Locate the cell with the specified text and output its [x, y] center coordinate. 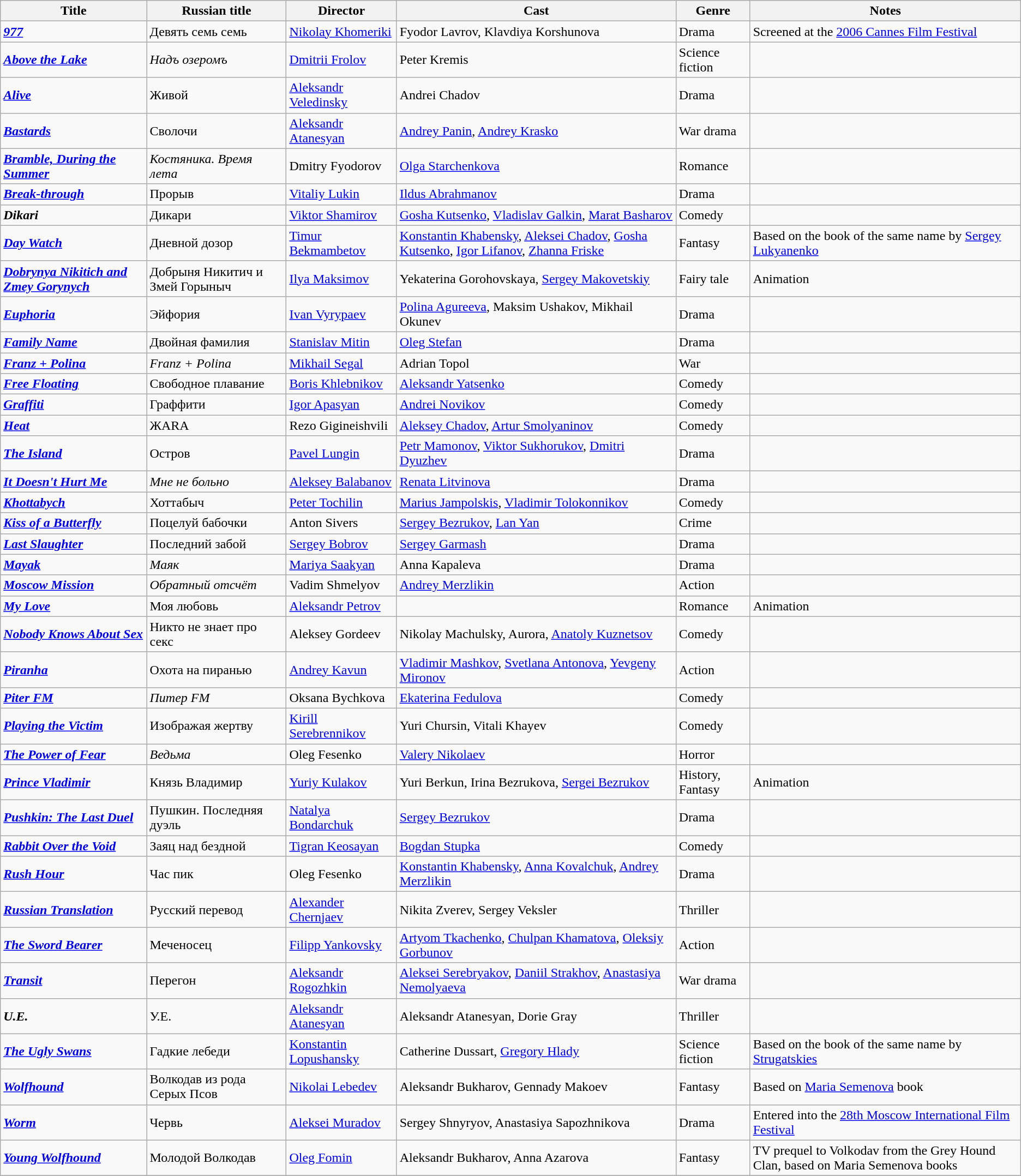
Rush Hour [74, 874]
The Island [74, 454]
Червь [217, 1123]
Last Slaughter [74, 544]
Sergey Shnyryov, Anastasiya Sapozhnikova [536, 1123]
Sergey Bobrov [341, 544]
Fyodor Lavrov, Klavdiya Korshunova [536, 32]
Обратный отсчёт [217, 585]
Konstantin Khabensky, Anna Kovalchuk, Andrey Merzlikin [536, 874]
Моя любовь [217, 606]
Polina Agureeva, Maksim Ushakov, Mikhail Okunev [536, 314]
Сволочи [217, 131]
Bramble, During the Summer [74, 166]
Nobody Knows About Sex [74, 634]
Mariya Saakyan [341, 565]
Russian Translation [74, 910]
Based on the book of the same name by Sergey Lukyanenko [885, 243]
Boris Khlebnikov [341, 384]
Aleksey Chadov, Artur Smolyaninov [536, 425]
Cast [536, 11]
Director [341, 11]
Worm [74, 1123]
Genre [713, 11]
Filipp Yankovsky [341, 945]
Break-through [74, 194]
Гадкие лебеди [217, 1052]
Дневной дозор [217, 243]
Dmitrii Frolov [341, 60]
Young Wolfhound [74, 1157]
Меченосец [217, 945]
Dmitry Fyodorov [341, 166]
Yuriy Kulakov [341, 782]
Bastards [74, 131]
Aleksandr Bukharov, Gennady Makoev [536, 1087]
Khottabych [74, 502]
Andrey Panin, Andrey Krasko [536, 131]
Bogdan Stupka [536, 846]
Надъ озеромъ [217, 60]
Мне не больно [217, 482]
Молодой Волкодав [217, 1157]
Vitaliy Lukin [341, 194]
Rezo Gigineishvili [341, 425]
Oleg Fomin [341, 1157]
Pavel Lungin [341, 454]
Пушкин. Последняя дуэль [217, 818]
Russian title [217, 11]
Aleksei Serebryakov, Daniil Strakhov, Anastasiya Nemolyaeva [536, 981]
Kirill Serebrennikov [341, 725]
Aleksandr Atanesyan, Dorie Gray [536, 1016]
Заяц над бездной [217, 846]
Wolfhound [74, 1087]
Crime [713, 523]
Yuri Chursin, Vitali Khayev [536, 725]
Yekaterina Gorohovskaya, Sergey Makovetskiy [536, 278]
Transit [74, 981]
Vadim Shmelyov [341, 585]
Andrey Kavun [341, 670]
Kiss of a Butterfly [74, 523]
Последний забой [217, 544]
War [713, 363]
Screened at the 2006 Cannes Film Festival [885, 32]
Aleksandr Veledinsky [341, 95]
Horror [713, 754]
Free Floating [74, 384]
My Love [74, 606]
Волкодав из рода Серых Псов [217, 1087]
Изображая жертву [217, 725]
Viktor Shamirov [341, 215]
Peter Kremis [536, 60]
Timur Bekmambetov [341, 243]
Vladimir Mashkov, Svetlana Antonova, Yevgeny Mironov [536, 670]
977 [74, 32]
Prince Vladimir [74, 782]
Dikari [74, 215]
Nikita Zverev, Sergey Veksler [536, 910]
U.E. [74, 1016]
Ведьма [217, 754]
Aleksey Gordeev [341, 634]
Ekaterina Fedulova [536, 698]
Девять семь семь [217, 32]
Piranha [74, 670]
Aleksandr Bukharov, Anna Azarova [536, 1157]
Nikolay Khomeriki [341, 32]
Aleksei Muradov [341, 1123]
Title [74, 11]
Notes [885, 11]
Alexander Chernjaev [341, 910]
History, Fantasy [713, 782]
Andrei Novikov [536, 405]
Rabbit Over the Void [74, 846]
Mayak [74, 565]
Based on Maria Semenova book [885, 1087]
Konstantin Lopushansky [341, 1052]
Marius Jampolskis, Vladimir Tolokonnikov [536, 502]
Aleksey Balabanov [341, 482]
Anna Kapaleva [536, 565]
Mikhail Segal [341, 363]
Above the Lake [74, 60]
Andrei Chadov [536, 95]
The Sword Bearer [74, 945]
Ilya Maksimov [341, 278]
Aleksandr Rogozhkin [341, 981]
Dobrynya Nikitich and Zmey Gorynych [74, 278]
Alive [74, 95]
Andrey Merzlikin [536, 585]
Based on the book of the same name by Strugatskies [885, 1052]
Никто не знает про секс [217, 634]
Костяника. Время лета [217, 166]
Igor Apasyan [341, 405]
Эйфория [217, 314]
Oksana Bychkova [341, 698]
TV prequel to Volkodav from the Grey Hound Clan, based on Maria Semenova books [885, 1157]
Graffiti [74, 405]
Heat [74, 425]
Artyom Tkachenko, Chulpan Khamatova, Oleksiy Gorbunov [536, 945]
Хоттабыч [217, 502]
У.Е. [217, 1016]
Piter FM [74, 698]
Поцелуй бабочки [217, 523]
The Ugly Swans [74, 1052]
It Doesn't Hurt Me [74, 482]
Маяк [217, 565]
Euphoria [74, 314]
Yuri Berkun, Irina Bezrukova, Sergei Bezrukov [536, 782]
Day Watch [74, 243]
Двойная фамилия [217, 342]
Питер FM [217, 698]
Valery Nikolaev [536, 754]
Дикари [217, 215]
Русский перевод [217, 910]
Tigran Keosayan [341, 846]
Прорыв [217, 194]
ЖАRА [217, 425]
Stanislav Mitin [341, 342]
Sergey Garmash [536, 544]
Renata Litvinova [536, 482]
Nikolai Lebedev [341, 1087]
Остров [217, 454]
Ildus Abrahmanov [536, 194]
Час пик [217, 874]
Добрыня Никитич и Змей Горыныч [217, 278]
Entered into the 28th Moscow International Film Festival [885, 1123]
Playing the Victim [74, 725]
Anton Sivers [341, 523]
Catherine Dussart, Gregory Hlady [536, 1052]
Живой [217, 95]
Fairy tale [713, 278]
Natalya Bondarchuk [341, 818]
Konstantin Khabensky, Aleksei Chadov, Gosha Kutsenko, Igor Lifanov, Zhanna Friske [536, 243]
Moscow Mission [74, 585]
Adrian Topol [536, 363]
The Power of Fear [74, 754]
Olga Starchenkova [536, 166]
Свободное плавание [217, 384]
Перегон [217, 981]
Князь Владимир [217, 782]
Sergey Bezrukov, Lan Yan [536, 523]
Pushkin: The Last Duel [74, 818]
Gosha Kutsenko, Vladislav Galkin, Marat Basharov [536, 215]
Граффити [217, 405]
Ivan Vyrypaev [341, 314]
Oleg Stefan [536, 342]
Family Name [74, 342]
Petr Mamonov, Viktor Sukhorukov, Dmitri Dyuzhev [536, 454]
Aleksandr Petrov [341, 606]
Nikolay Machulsky, Aurora, Anatoly Kuznetsov [536, 634]
Sergey Bezrukov [536, 818]
Peter Tochilin [341, 502]
Aleksandr Yatsenko [536, 384]
Охота на пиранью [217, 670]
